Capture the cell that displays the provided text and extract its [x, y] central coordinate. 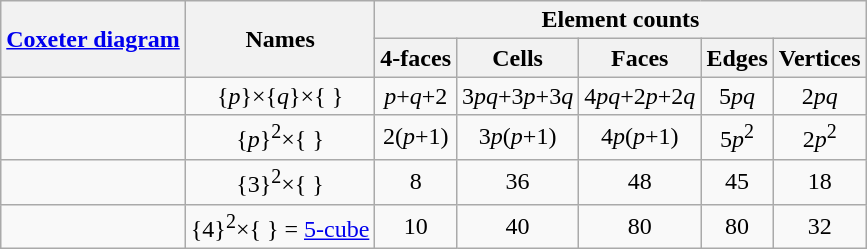
4-faces [416, 58]
Names [280, 39]
{4}2×{ } = 5-cube [280, 226]
18 [820, 182]
2pq [820, 96]
5p2 [737, 138]
5pq [737, 96]
3pq+3p+3q [518, 96]
2p2 [820, 138]
p+q+2 [416, 96]
40 [518, 226]
36 [518, 182]
{p}2×{ } [280, 138]
32 [820, 226]
45 [737, 182]
Coxeter diagram [94, 39]
2(p+1) [416, 138]
Cells [518, 58]
Element counts [620, 20]
3p(p+1) [518, 138]
4pq+2p+2q [640, 96]
{p}×{q}×{ } [280, 96]
48 [640, 182]
Faces [640, 58]
{3}2×{ } [280, 182]
4p(p+1) [640, 138]
Edges [737, 58]
Vertices [820, 58]
10 [416, 226]
8 [416, 182]
